Find where the given text appears and provide that cell's center as [x, y] coordinate. 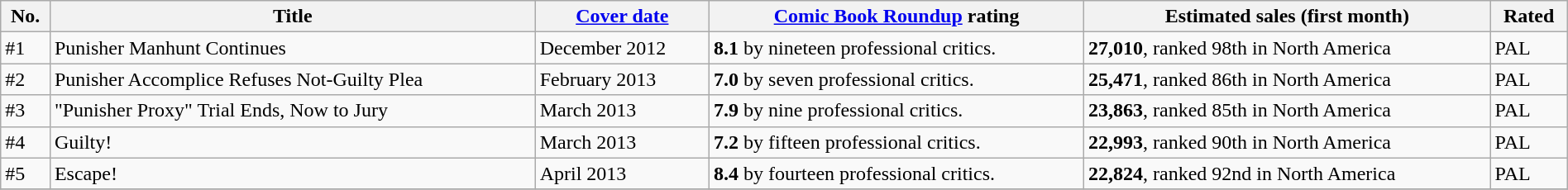
Title [293, 17]
22,993, ranked 90th in North America [1288, 142]
#4 [26, 142]
25,471, ranked 86th in North America [1288, 79]
Guilty! [293, 142]
8.4 by fourteen professional critics. [896, 173]
7.9 by nine professional critics. [896, 111]
Punisher Manhunt Continues [293, 48]
#5 [26, 173]
Cover date [622, 17]
#1 [26, 48]
22,824, ranked 92nd in North America [1288, 173]
February 2013 [622, 79]
Estimated sales (first month) [1288, 17]
7.0 by seven professional critics. [896, 79]
8.1 by nineteen professional critics. [896, 48]
Comic Book Roundup rating [896, 17]
No. [26, 17]
7.2 by fifteen professional critics. [896, 142]
#2 [26, 79]
Punisher Accomplice Refuses Not-Guilty Plea [293, 79]
Escape! [293, 173]
"Punisher Proxy" Trial Ends, Now to Jury [293, 111]
#3 [26, 111]
April 2013 [622, 173]
27,010, ranked 98th in North America [1288, 48]
Rated [1528, 17]
23,863, ranked 85th in North America [1288, 111]
December 2012 [622, 48]
